Output the [X, Y] coordinate of the center of the cell containing the given text.  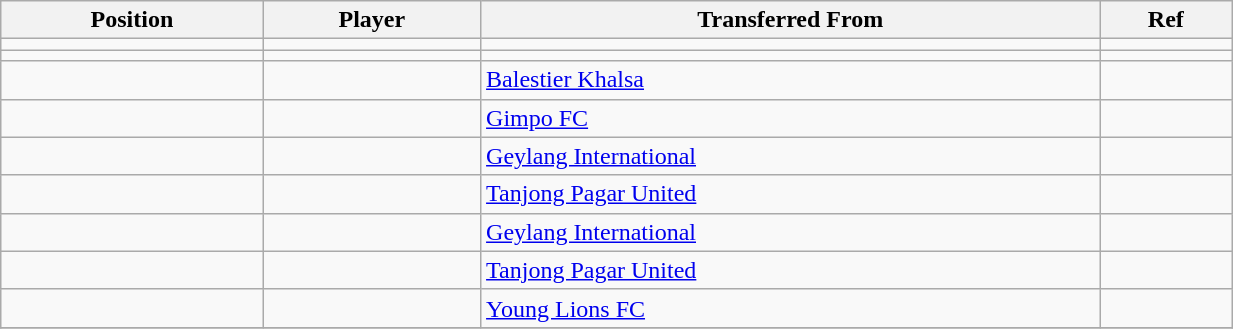
Young Lions FC [790, 308]
Ref [1166, 20]
Balestier Khalsa [790, 80]
Transferred From [790, 20]
Position [132, 20]
Gimpo FC [790, 118]
Player [372, 20]
